Capture the cell that displays the provided text and extract its [x, y] central coordinate. 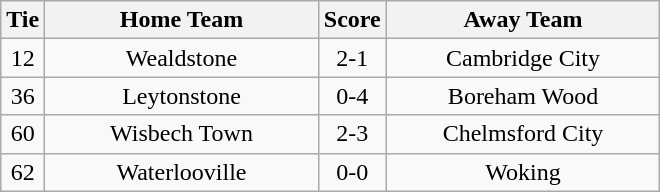
Away Team [523, 20]
Wisbech Town [182, 134]
Woking [523, 172]
36 [23, 96]
Waterlooville [182, 172]
0-0 [352, 172]
2-3 [352, 134]
2-1 [352, 58]
0-4 [352, 96]
Chelmsford City [523, 134]
Score [352, 20]
62 [23, 172]
Tie [23, 20]
Cambridge City [523, 58]
Boreham Wood [523, 96]
60 [23, 134]
12 [23, 58]
Leytonstone [182, 96]
Home Team [182, 20]
Wealdstone [182, 58]
